Locate the cell with the specified text and output its [x, y] center coordinate. 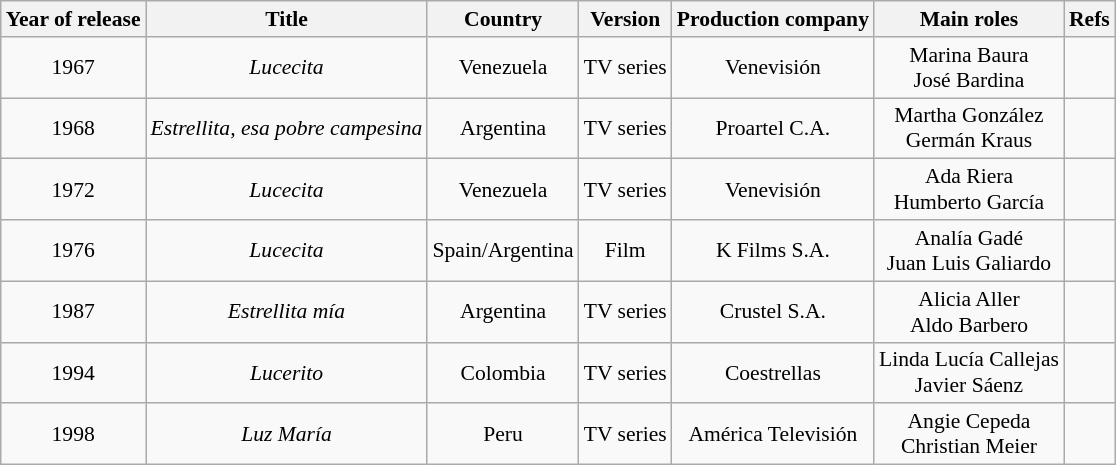
Crustel S.A. [773, 312]
1994 [74, 372]
Angie CepedaChristian Meier [969, 434]
Marina BauraJosé Bardina [969, 68]
Ada RieraHumberto García [969, 190]
1968 [74, 128]
Martha GonzálezGermán Kraus [969, 128]
Production company [773, 19]
1976 [74, 250]
1967 [74, 68]
Title [287, 19]
Year of release [74, 19]
Analía GadéJuan Luis Galiardo [969, 250]
Alicia AllerAldo Barbero [969, 312]
América Televisión [773, 434]
Estrellita, esa pobre campesina [287, 128]
Luz María [287, 434]
Coestrellas [773, 372]
Spain/Argentina [502, 250]
Film [626, 250]
Colombia [502, 372]
Version [626, 19]
Main roles [969, 19]
Proartel C.A. [773, 128]
1987 [74, 312]
Lucerito [287, 372]
1972 [74, 190]
1998 [74, 434]
Peru [502, 434]
K Films S.A. [773, 250]
Refs [1090, 19]
Linda Lucía CallejasJavier Sáenz [969, 372]
Estrellita mía [287, 312]
Country [502, 19]
